Scan for the cell matching the given text and deliver its (X, Y) coordinate at center. 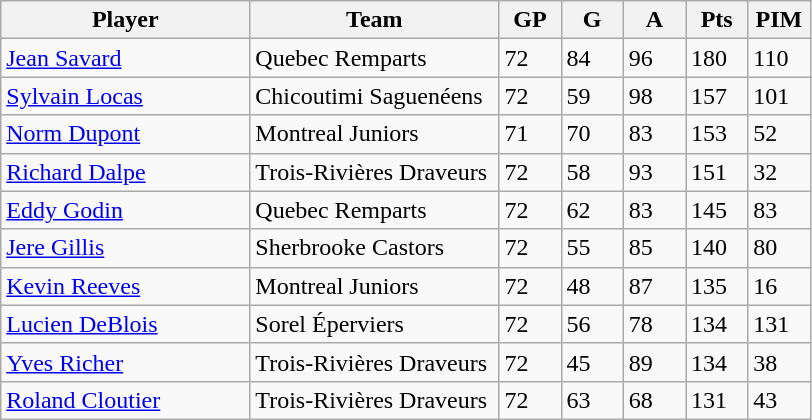
32 (779, 172)
68 (654, 400)
84 (592, 58)
Norm Dupont (126, 134)
Sherbrooke Castors (374, 248)
55 (592, 248)
Player (126, 20)
80 (779, 248)
98 (654, 96)
157 (717, 96)
Pts (717, 20)
110 (779, 58)
38 (779, 362)
140 (717, 248)
59 (592, 96)
Sorel Éperviers (374, 324)
Chicoutimi Saguenéens (374, 96)
A (654, 20)
93 (654, 172)
85 (654, 248)
Jean Savard (126, 58)
135 (717, 286)
96 (654, 58)
PIM (779, 20)
Richard Dalpe (126, 172)
71 (530, 134)
145 (717, 210)
56 (592, 324)
Sylvain Locas (126, 96)
78 (654, 324)
62 (592, 210)
Team (374, 20)
101 (779, 96)
Eddy Godin (126, 210)
153 (717, 134)
52 (779, 134)
43 (779, 400)
48 (592, 286)
Yves Richer (126, 362)
45 (592, 362)
GP (530, 20)
Roland Cloutier (126, 400)
Kevin Reeves (126, 286)
Lucien DeBlois (126, 324)
G (592, 20)
Jere Gillis (126, 248)
58 (592, 172)
151 (717, 172)
89 (654, 362)
63 (592, 400)
70 (592, 134)
16 (779, 286)
180 (717, 58)
87 (654, 286)
